Scan for the cell matching the given text and deliver its (X, Y) coordinate at center. 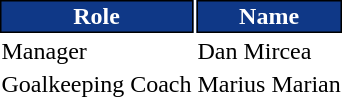
Name (269, 16)
Role (96, 16)
Dan Mircea (269, 51)
Manager (96, 51)
